Identify which cell holds the provided text, then report its (x, y) central coordinate. 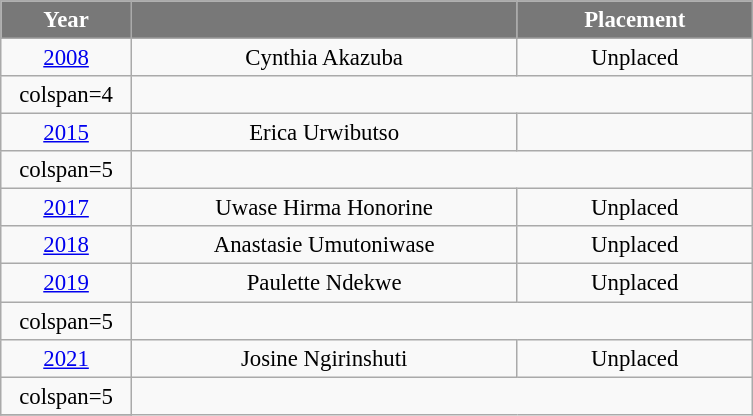
2019 (66, 283)
Erica Urwibutso (324, 133)
colspan=4 (66, 95)
2008 (66, 58)
2015 (66, 133)
Anastasie Umutoniwase (324, 245)
Cynthia Akazuba (324, 58)
Year (66, 20)
2021 (66, 358)
Uwase Hirma Honorine (324, 208)
Placement (635, 20)
Josine Ngirinshuti (324, 358)
2018 (66, 245)
2017 (66, 208)
Paulette Ndekwe (324, 283)
